Return the (x, y) coordinate for the center point of the cell that contains the specified text.  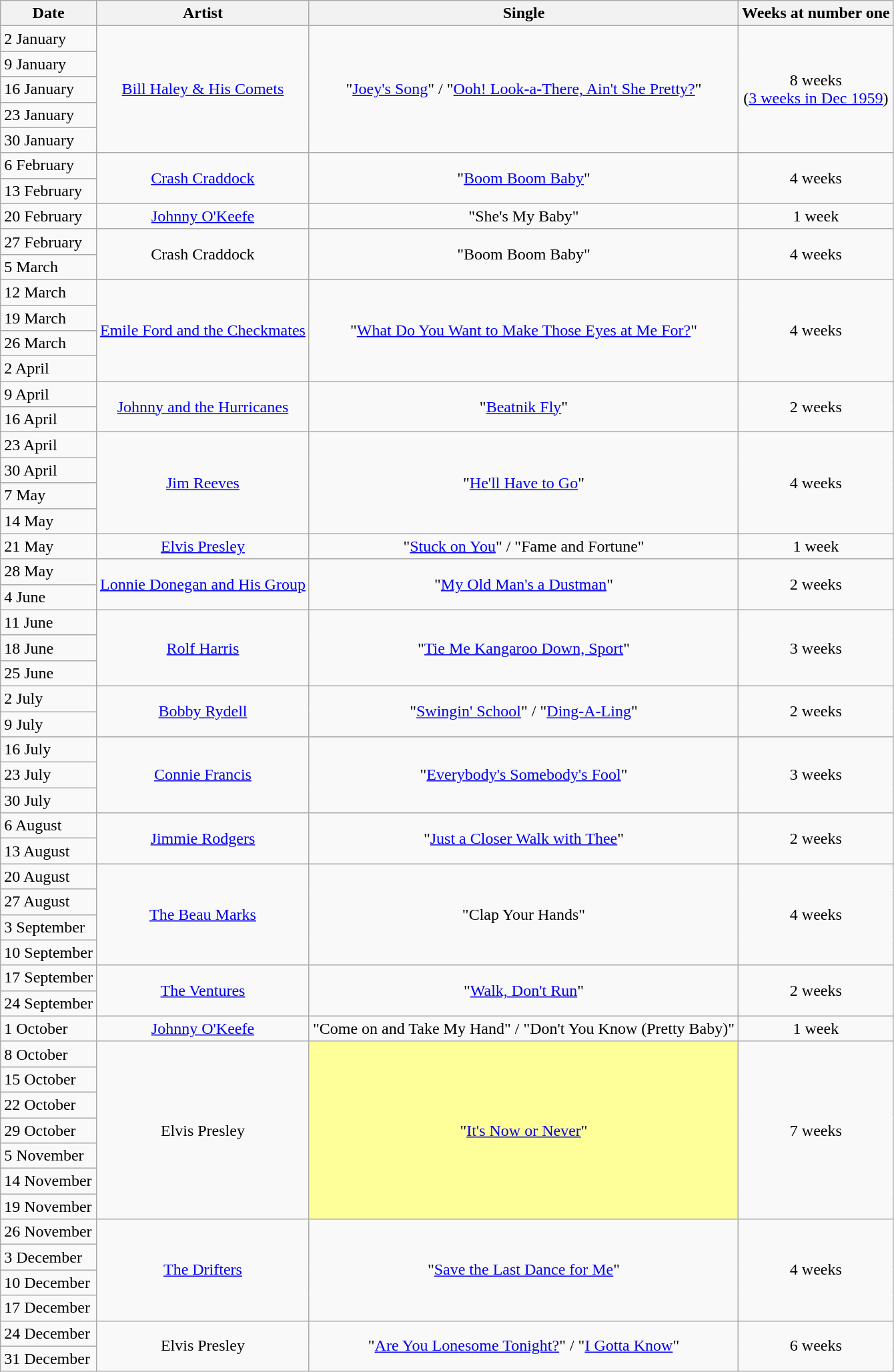
21 May (49, 546)
13 August (49, 851)
9 April (49, 394)
"Everybody's Somebody's Fool" (523, 775)
Artist (203, 13)
3 September (49, 927)
28 May (49, 572)
"My Old Man's a Dustman" (523, 584)
6 weeks (817, 1346)
30 January (49, 140)
"Just a Closer Walk with Thee" (523, 838)
26 March (49, 344)
Rolf Harris (203, 648)
8 October (49, 1054)
27 February (49, 241)
"Clap Your Hands" (523, 914)
The Ventures (203, 990)
14 May (49, 521)
Jim Reeves (203, 483)
16 January (49, 89)
2 January (49, 39)
Date (49, 13)
"Save the Last Dance for Me" (523, 1270)
14 November (49, 1181)
Bobby Rydell (203, 711)
Weeks at number one (817, 13)
17 September (49, 978)
Bill Haley & His Comets (203, 89)
24 December (49, 1333)
7 weeks (817, 1130)
30 April (49, 470)
13 February (49, 191)
2 April (49, 369)
Johnny and the Hurricanes (203, 407)
30 July (49, 800)
19 March (49, 318)
9 July (49, 724)
Lonnie Donegan and His Group (203, 584)
"Swingin' School" / "Ding-A-Ling" (523, 711)
18 June (49, 648)
"Are You Lonesome Tonight?" / "I Gotta Know" (523, 1346)
"Joey's Song" / "Ooh! Look-a-There, Ain't She Pretty?" (523, 89)
10 September (49, 952)
Single (523, 13)
20 August (49, 876)
The Drifters (203, 1270)
26 November (49, 1232)
5 March (49, 267)
"What Do You Want to Make Those Eyes at Me For?" (523, 330)
12 March (49, 292)
The Beau Marks (203, 914)
Connie Francis (203, 775)
31 December (49, 1359)
"Stuck on You" / "Fame and Fortune" (523, 546)
"Walk, Don't Run" (523, 990)
7 May (49, 496)
23 January (49, 115)
Jimmie Rodgers (203, 838)
17 December (49, 1308)
16 April (49, 420)
19 November (49, 1207)
"She's My Baby" (523, 216)
23 April (49, 445)
16 July (49, 750)
11 June (49, 622)
"He'll Have to Go" (523, 483)
25 June (49, 673)
8 weeks(3 weeks in Dec 1959) (817, 89)
"Come on and Take My Hand" / "Don't You Know (Pretty Baby)" (523, 1028)
23 July (49, 775)
22 October (49, 1105)
15 October (49, 1079)
Emile Ford and the Checkmates (203, 330)
24 September (49, 1003)
"Beatnik Fly" (523, 407)
2 July (49, 698)
5 November (49, 1156)
29 October (49, 1131)
10 December (49, 1283)
"Tie Me Kangaroo Down, Sport" (523, 648)
3 December (49, 1257)
9 January (49, 64)
6 August (49, 826)
6 February (49, 165)
1 October (49, 1028)
"It's Now or Never" (523, 1130)
4 June (49, 597)
20 February (49, 216)
27 August (49, 902)
